Pinpoint the cell where the given text exists, returning its (x, y) midpoint coordinate. 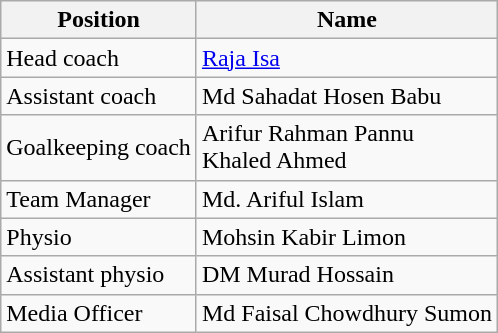
Position (99, 20)
Assistant physio (99, 275)
Assistant coach (99, 96)
Team Manager (99, 199)
Md Sahadat Hosen Babu (346, 96)
DM Murad Hossain (346, 275)
Mohsin Kabir Limon (346, 237)
Raja Isa (346, 58)
Arifur Rahman Pannu Khaled Ahmed (346, 148)
Md. Ariful Islam (346, 199)
Name (346, 20)
Media Officer (99, 313)
Head coach (99, 58)
Md Faisal Chowdhury Sumon (346, 313)
Goalkeeping coach (99, 148)
Physio (99, 237)
